Identify which cell holds the provided text, then report its (X, Y) central coordinate. 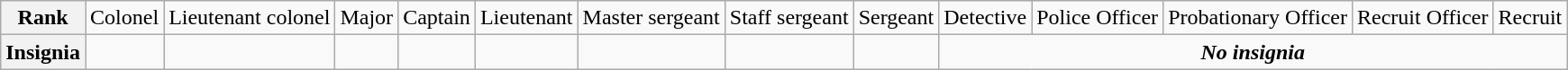
Rank (43, 18)
Lieutenant (526, 18)
No insignia (1253, 52)
Lieutenant colonel (250, 18)
Probationary Officer (1258, 18)
Master sergeant (651, 18)
Insignia (43, 52)
Staff sergeant (789, 18)
Sergeant (896, 18)
Detective (986, 18)
Colonel (124, 18)
Recruit Officer (1422, 18)
Major (367, 18)
Police Officer (1098, 18)
Captain (437, 18)
Recruit (1530, 18)
